Locate the cell with the specified text and output its (x, y) center coordinate. 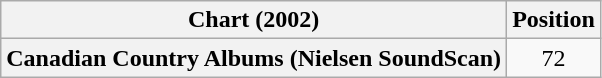
72 (554, 58)
Position (554, 20)
Chart (2002) (254, 20)
Canadian Country Albums (Nielsen SoundScan) (254, 58)
